Capture the cell that displays the provided text and extract its (X, Y) central coordinate. 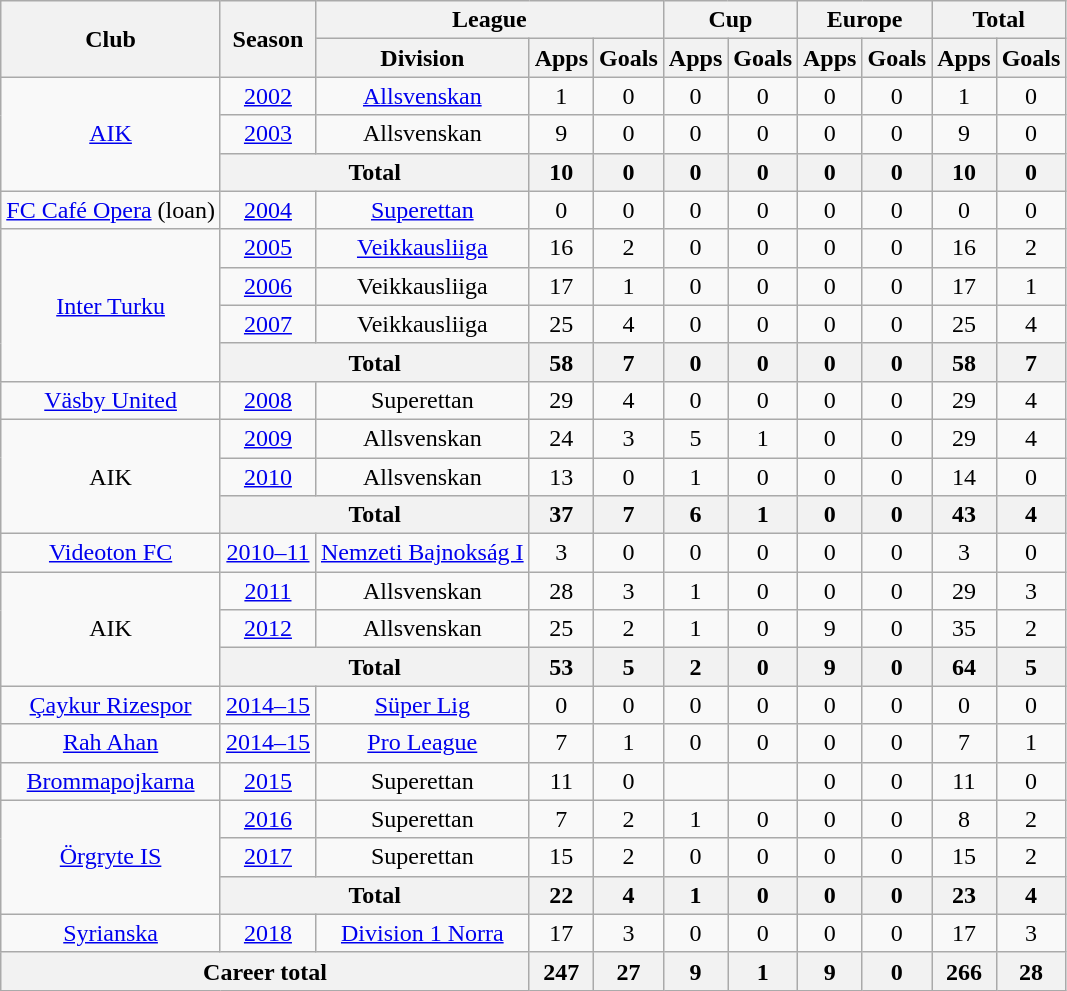
53 (561, 667)
2008 (268, 400)
247 (561, 971)
Syrianska (111, 933)
2002 (268, 96)
Season (268, 39)
Cup (730, 20)
2015 (268, 781)
2010 (268, 477)
FC Café Opera (loan) (111, 210)
2003 (268, 134)
Örgryte IS (111, 857)
Väsby United (111, 400)
Rah Ahan (111, 743)
22 (561, 895)
2012 (268, 629)
6 (695, 515)
2018 (268, 933)
Süper Lig (422, 705)
13 (561, 477)
64 (964, 667)
Nemzeti Bajnokság I (422, 553)
2016 (268, 819)
Career total (265, 971)
8 (964, 819)
35 (964, 629)
23 (964, 895)
2007 (268, 324)
Videoton FC (111, 553)
Division (422, 58)
League (489, 20)
27 (629, 971)
2004 (268, 210)
14 (964, 477)
2005 (268, 248)
24 (561, 438)
43 (964, 515)
Division 1 Norra (422, 933)
Europe (865, 20)
Brommapojkarna (111, 781)
Club (111, 39)
2006 (268, 286)
266 (964, 971)
Çaykur Rizespor (111, 705)
2009 (268, 438)
2011 (268, 591)
2017 (268, 857)
Pro League (422, 743)
37 (561, 515)
2010–11 (268, 553)
Inter Turku (111, 305)
